Extract the (X, Y) coordinate from the center of the cell holding the provided text.  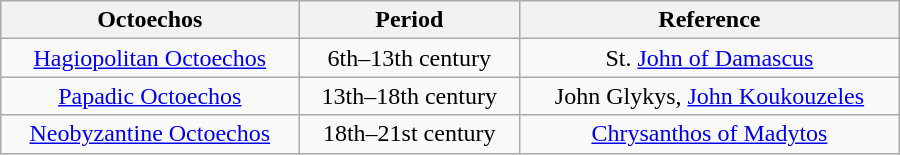
Period (410, 20)
John Glykys, John Koukouzeles (710, 96)
Reference (710, 20)
Chrysanthos of Madytos (710, 134)
13th–18th century (410, 96)
Neobyzantine Octoechos (150, 134)
Octoechos (150, 20)
Hagiopolitan Octoechos (150, 58)
18th–21st century (410, 134)
Papadic Octoechos (150, 96)
6th–13th century (410, 58)
St. John of Damascus (710, 58)
